For the text-containing cell, return its midpoint in (X, Y) coordinate format. 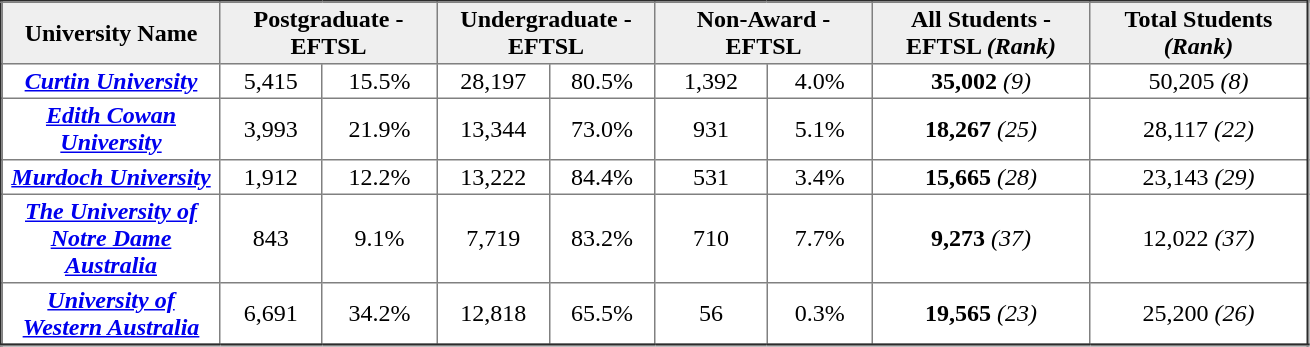
12.2% (380, 177)
19,565 (23) (981, 314)
73.0% (602, 129)
7.7% (820, 238)
1,392 (711, 81)
3,993 (271, 129)
15.5% (380, 81)
Postgraduate - EFTSL (329, 33)
4.0% (820, 81)
65.5% (602, 314)
18,267 (25) (981, 129)
6,691 (271, 314)
28,117 (22) (1199, 129)
University of Western Australia (111, 314)
56 (711, 314)
University Name (111, 33)
12,022 (37) (1199, 238)
931 (711, 129)
21.9% (380, 129)
7,719 (493, 238)
Total Students (Rank) (1199, 33)
Murdoch University (111, 177)
0.3% (820, 314)
9,273 (37) (981, 238)
531 (711, 177)
1,912 (271, 177)
Curtin University (111, 81)
All Students - EFTSL (Rank) (981, 33)
23,143 (29) (1199, 177)
The University of Notre Dame Australia (111, 238)
83.2% (602, 238)
843 (271, 238)
9.1% (380, 238)
5,415 (271, 81)
84.4% (602, 177)
13,222 (493, 177)
15,665 (28) (981, 177)
Undergraduate - EFTSL (546, 33)
34.2% (380, 314)
50,205 (8) (1199, 81)
35,002 (9) (981, 81)
13,344 (493, 129)
25,200 (26) (1199, 314)
710 (711, 238)
12,818 (493, 314)
5.1% (820, 129)
Edith Cowan University (111, 129)
Non-Award - EFTSL (764, 33)
80.5% (602, 81)
3.4% (820, 177)
28,197 (493, 81)
